Output the [x, y] coordinate of the center of the cell containing the given text.  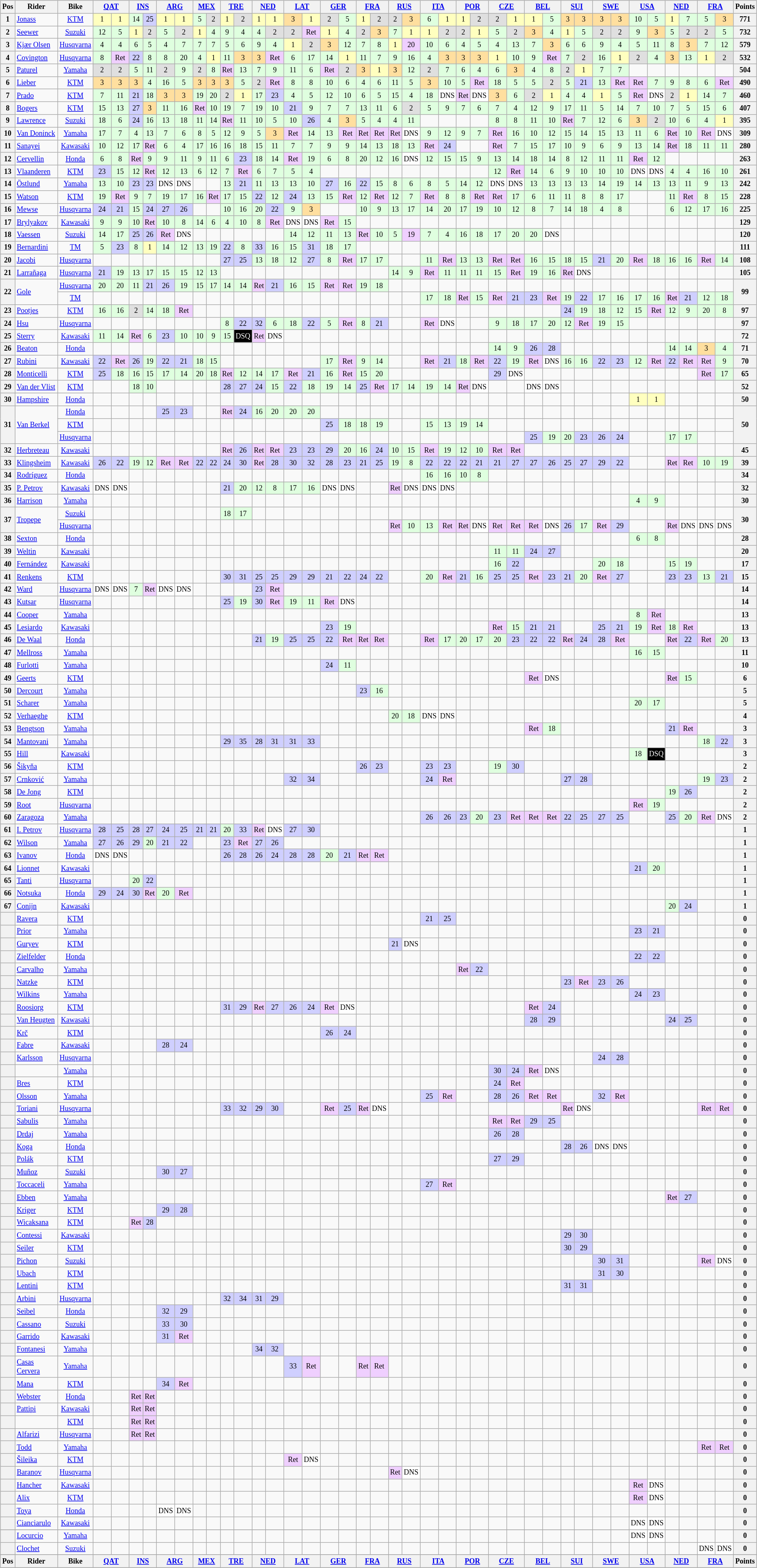
Gole [37, 292]
Carvalho [37, 969]
Notsuka [37, 893]
54 [8, 741]
I. Petrov [37, 830]
38 [8, 539]
Van Heugten [37, 1020]
55 [8, 754]
Watson [37, 197]
Root [37, 805]
36 [8, 501]
Fontanesi [37, 1349]
72 [745, 336]
Fabre [37, 1045]
99 [745, 292]
44 [8, 615]
Lionnet [37, 868]
Harrison [37, 501]
Sterry [37, 336]
46 [8, 640]
Ward [37, 589]
42 [8, 589]
732 [745, 33]
Cianciarulo [37, 1523]
67 [8, 906]
242 [745, 184]
53 [8, 729]
Ravera [37, 919]
120 [745, 235]
Jonass [37, 20]
Verhaeghe [37, 716]
Tropepe [37, 520]
51 [8, 704]
129 [745, 222]
Jacobi [37, 260]
Wicaksana [37, 1223]
41 [8, 577]
Larrañaga [37, 273]
395 [745, 121]
57 [8, 779]
460 [745, 95]
Wilson [37, 843]
Fernández [37, 564]
Drdaj [37, 1134]
Ivanov [37, 856]
Bres [37, 1083]
Geerts [37, 678]
228 [745, 197]
Roosiorg [37, 1008]
64 [8, 868]
Cooper [37, 615]
111 [745, 248]
Casas Cervera [37, 1367]
Vaessen [37, 235]
Van Doninck [37, 133]
58 [8, 792]
Hsu [37, 323]
532 [745, 58]
Weltin [37, 552]
Furlotti [37, 666]
Beaton [37, 349]
49 [8, 678]
Klingsheim [37, 462]
Cassano [37, 1324]
Cervellin [37, 158]
Locurcio [37, 1536]
Lawrence [37, 121]
Monticelli [37, 374]
Alfarizi [37, 1434]
Clochet [37, 1549]
Mewse [37, 210]
Paturel [37, 70]
Covington [37, 58]
Tanti [37, 881]
Vlaanderen [37, 171]
Dercourt [37, 691]
Lesiardo [37, 627]
Lentini [37, 1286]
71 [745, 349]
Bogers [37, 108]
Ebben [37, 1197]
Garrido [37, 1337]
Mantovani [37, 741]
Kriger [37, 1210]
Muñoz [37, 1172]
Arbini [37, 1299]
Seiler [37, 1248]
Baranov [37, 1473]
Prado [37, 95]
Wilkins [37, 995]
579 [745, 45]
Renkens [37, 577]
Bernardini [37, 248]
280 [745, 146]
Toriani [37, 1108]
Šikyňa [37, 767]
Hampshire [37, 400]
261 [745, 171]
Pattipi [37, 1409]
Herbreteau [37, 450]
Sexton [37, 539]
70 [745, 362]
48 [8, 666]
61 [8, 830]
Krč [37, 1033]
Guryev [37, 944]
Natzke [37, 982]
56 [8, 767]
Olsson [37, 1096]
490 [745, 83]
Hancher [37, 1486]
Koga [37, 1147]
Bengtson [37, 729]
Toya [37, 1511]
Scharer [37, 704]
66 [8, 893]
Van Berkel [37, 425]
Kjær Olsen [37, 45]
59 [8, 805]
Zielfelder [37, 956]
De Waal [37, 640]
263 [745, 158]
Prior [37, 931]
Toccaceli [37, 1185]
Van der Vlist [37, 387]
309 [745, 133]
Polák [37, 1160]
Rubini [37, 362]
225 [745, 210]
Pootjes [37, 310]
Ubach [37, 1273]
Mana [37, 1384]
Brylyakov [37, 222]
Webster [37, 1396]
Kutsar [37, 602]
P. Petrov [37, 488]
40 [8, 564]
Pichon [37, 1260]
Seibel [37, 1312]
Zaragoza [37, 818]
Conijn [37, 906]
504 [745, 70]
63 [8, 856]
108 [745, 260]
De Jong [37, 792]
Contessi [37, 1235]
Sabulis [37, 1121]
105 [745, 273]
771 [745, 20]
Todd [37, 1447]
47 [8, 653]
407 [745, 108]
Lieber [37, 83]
Sanayei [37, 146]
Hill [37, 754]
Crnković [37, 779]
43 [8, 602]
Mellross [37, 653]
Karlsson [37, 1058]
Šileika [37, 1460]
Alix [37, 1498]
Seewer [37, 33]
60 [8, 818]
62 [8, 843]
Östlund [37, 184]
Rodríguez [37, 475]
37 [8, 520]
